Extract the [x, y] coordinate from the center of the cell holding the provided text.  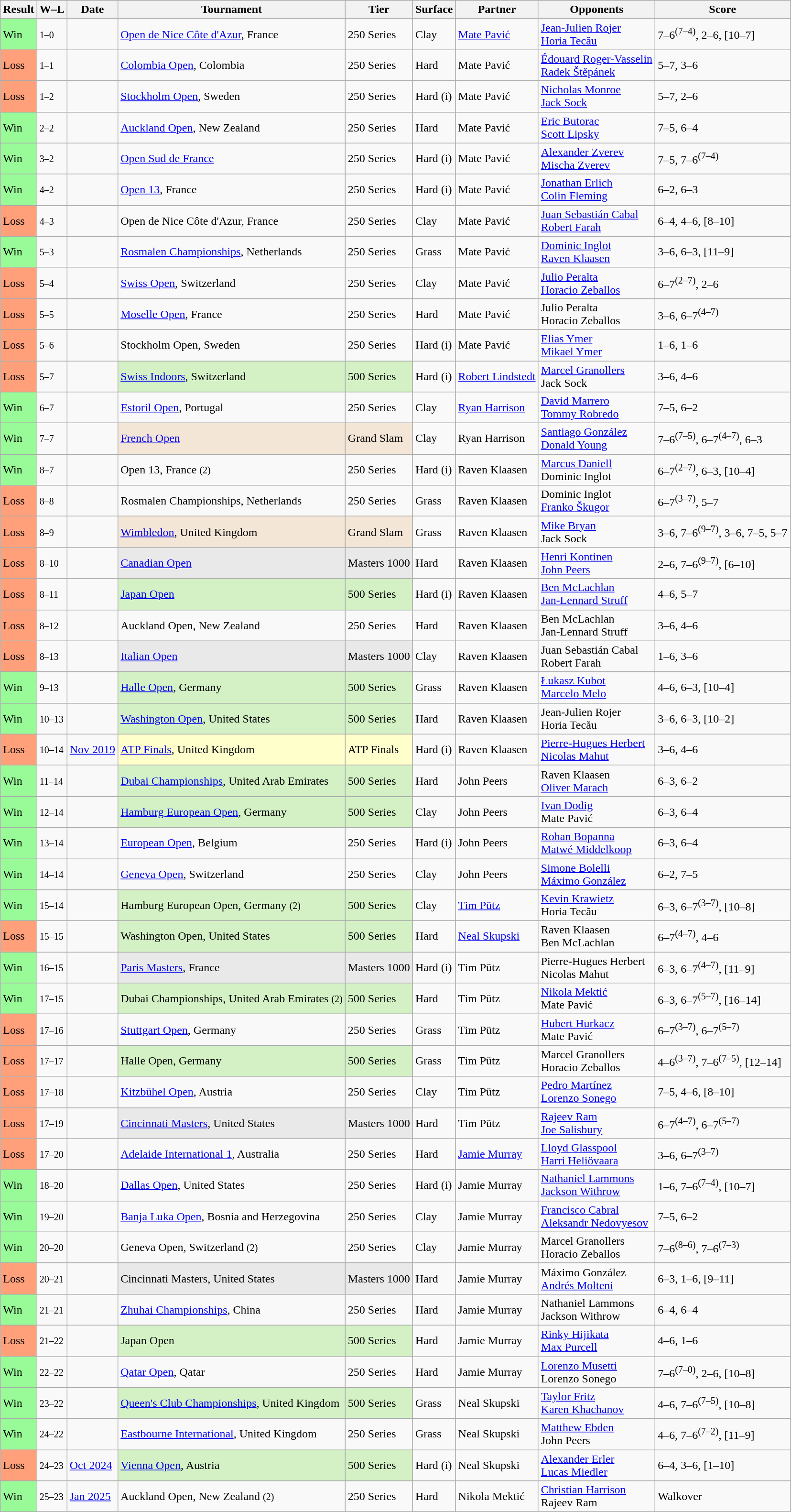
Hubert Hurkacz Mate Pavić [596, 1030]
4–6, 7–6(7–5), [10–8] [723, 1403]
Jonathan Erlich Colin Fleming [596, 189]
Robert Lindstedt [497, 376]
Banja Luka Open, Bosnia and Herzegovina [232, 1216]
Dallas Open, United States [232, 1185]
6–3, 6–2 [723, 780]
8–8 [52, 501]
Jan 2025 [92, 1497]
Lloyd Glasspool Harri Heliövaara [596, 1154]
17–20 [52, 1154]
10–14 [52, 750]
Swiss Open, Switzerland [232, 283]
6–7 [52, 407]
Pedro Martínez Lorenzo Sonego [596, 1092]
Moselle Open, France [232, 314]
14–14 [52, 874]
Christian Harrison Rajeev Ram [596, 1497]
Qatar Open, Qatar [232, 1371]
Raven Klaasen Ben McLachlan [596, 936]
Kevin Krawietz Horia Tecău [596, 906]
Wimbledon, United Kingdom [232, 532]
24–22 [52, 1435]
David Marrero Tommy Robredo [596, 407]
6–4, 3–6, [1–10] [723, 1465]
Henri Kontinen John Peers [596, 563]
Matthew Ebden John Peers [596, 1435]
6–7(4–7), 4–6 [723, 936]
3–6, 6–7(4–7) [723, 314]
3–6, 6–3, [10–2] [723, 718]
Opponents [596, 10]
6–7(3–7), 5–7 [723, 501]
10–13 [52, 718]
22–22 [52, 1371]
Mike Bryan Jack Sock [596, 532]
11–14 [52, 780]
8–7 [52, 470]
Francisco Cabral Aleksandr Nedovyesov [596, 1216]
Result [19, 10]
Tier [379, 10]
6–3, 6–7(3–7), [10–8] [723, 906]
Geneva Open, Switzerland (2) [232, 1247]
Tournament [232, 10]
7–7 [52, 439]
7–5, 6–4 [723, 127]
Queen's Club Championships, United Kingdom [232, 1403]
6–4, 4–6, [8–10] [723, 221]
Canadian Open [232, 563]
21–21 [52, 1309]
6–2, 6–3 [723, 189]
20–21 [52, 1279]
4–3 [52, 221]
6–7(2–7), 6–3, [10–4] [723, 470]
5–5 [52, 314]
Adelaide International 1, Australia [232, 1154]
Paris Masters, France [232, 968]
Alexander Erler Lucas Miedler [596, 1465]
6–7(3–7), 6–7(5–7) [723, 1030]
Łukasz Kubot Marcelo Melo [596, 688]
8–9 [52, 532]
7–6(7–4), 2–6, [10–7] [723, 34]
5–6 [52, 345]
2–2 [52, 127]
Ivan Dodig Mate Pavić [596, 812]
6–3, 1–6, [9–11] [723, 1279]
5–7, 3–6 [723, 65]
Elias Ymer Mikael Ymer [596, 345]
Eric Butorac Scott Lipsky [596, 127]
3–2 [52, 159]
17–17 [52, 1061]
20–20 [52, 1247]
5–7 [52, 376]
Santiago González Donald Young [596, 439]
3–6, 7–6(9–7), 3–6, 7–5, 5–7 [723, 532]
1–6, 1–6 [723, 345]
6–3, 6–7(4–7), [11–9] [723, 968]
1–6, 7–6(7–4), [10–7] [723, 1185]
Marcus Daniell Dominic Inglot [596, 470]
Colombia Open, Colombia [232, 65]
8–12 [52, 625]
15–15 [52, 936]
3–6, 6–3, [11–9] [723, 252]
8–13 [52, 656]
7–6(7–5), 6–7(4–7), 6–3 [723, 439]
18–20 [52, 1185]
Rohan Bopanna Matwé Middelkoop [596, 843]
7–6(8–6), 7–6(7–3) [723, 1247]
1–2 [52, 97]
6–2, 7–5 [723, 874]
Simone Bolelli Máximo González [596, 874]
Nikola Mektić Mate Pavić [596, 998]
Nikola Mektić [497, 1497]
12–14 [52, 812]
7–5, 4–6, [8–10] [723, 1092]
ATP Finals, United Kingdom [232, 750]
Hamburg European Open, Germany (2) [232, 906]
Auckland Open, New Zealand (2) [232, 1497]
17–18 [52, 1092]
Italian Open [232, 656]
24–23 [52, 1465]
Oct 2024 [92, 1465]
17–16 [52, 1030]
17–15 [52, 998]
23–22 [52, 1403]
4–6, 5–7 [723, 594]
2–6, 7–6(9–7), [6–10] [723, 563]
3–6, 6–7(3–7) [723, 1154]
Dubai Championships, United Arab Emirates (2) [232, 998]
Swiss Indoors, Switzerland [232, 376]
8–10 [52, 563]
5–3 [52, 252]
Stuttgart Open, Germany [232, 1030]
Geneva Open, Switzerland [232, 874]
7–5, 7–6(7–4) [723, 159]
19–20 [52, 1216]
Marcel Granollers Jack Sock [596, 376]
6–3, 6–7(5–7), [16–14] [723, 998]
Édouard Roger-Vasselin Radek Štěpánek [596, 65]
Open Sud de France [232, 159]
Zhuhai Championships, China [232, 1309]
Máximo González Andrés Molteni [596, 1279]
Taylor Fritz Karen Khachanov [596, 1403]
Open 13, France (2) [232, 470]
Dubai Championships, United Arab Emirates [232, 780]
13–14 [52, 843]
1–6, 3–6 [723, 656]
4–6(3–7), 7–6(7–5), [12–14] [723, 1061]
Eastbourne International, United Kingdom [232, 1435]
Rajeev Ram Joe Salisbury [596, 1123]
Partner [497, 10]
7–6(7–0), 2–6, [10–8] [723, 1371]
Estoril Open, Portugal [232, 407]
Dominic Inglot Raven Klaasen [596, 252]
25–23 [52, 1497]
French Open [232, 439]
Nov 2019 [92, 750]
16–15 [52, 968]
4–2 [52, 189]
5–7, 2–6 [723, 97]
5–4 [52, 283]
Score [723, 10]
6–4, 6–4 [723, 1309]
Vienna Open, Austria [232, 1465]
Kitzbühel Open, Austria [232, 1092]
Rinky Hijikata Max Purcell [596, 1341]
Surface [434, 10]
9–13 [52, 688]
1–0 [52, 34]
Dominic Inglot Franko Škugor [596, 501]
Nicholas Monroe Jack Sock [596, 97]
W–L [52, 10]
1–1 [52, 65]
17–19 [52, 1123]
European Open, Belgium [232, 843]
21–22 [52, 1341]
Raven Klaasen Oliver Marach [596, 780]
Open 13, France [232, 189]
4–6, 7–6(7–2), [11–9] [723, 1435]
Hamburg European Open, Germany [232, 812]
6–7(4–7), 6–7(5–7) [723, 1123]
Walkover [723, 1497]
4–6, 6–3, [10–4] [723, 688]
Lorenzo Musetti Lorenzo Sonego [596, 1371]
15–14 [52, 906]
4–6, 1–6 [723, 1341]
8–11 [52, 594]
Alexander Zverev Mischa Zverev [596, 159]
6–7(2–7), 2–6 [723, 283]
ATP Finals [379, 750]
Date [92, 10]
